Locate the cell with the specified text and output its (X, Y) center coordinate. 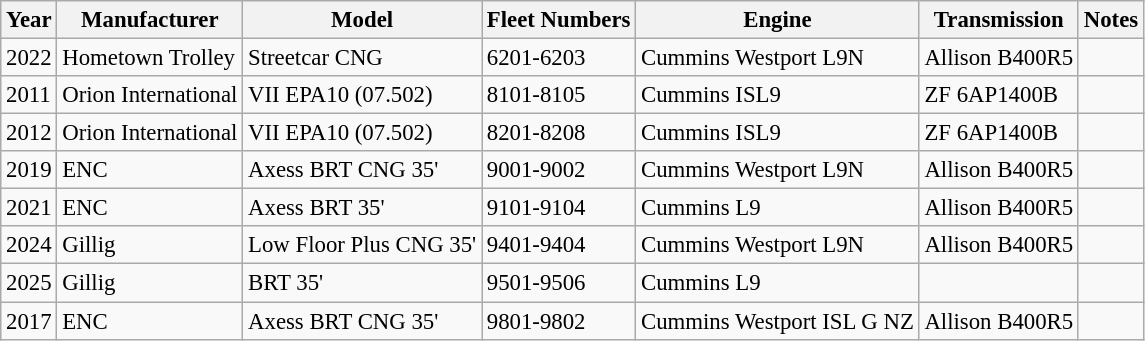
9101-9104 (559, 208)
Low Floor Plus CNG 35' (362, 245)
8201-8208 (559, 133)
2022 (29, 58)
Cummins Westport ISL G NZ (778, 321)
Fleet Numbers (559, 20)
BRT 35' (362, 283)
2017 (29, 321)
8101-8105 (559, 95)
2021 (29, 208)
9001-9002 (559, 170)
2011 (29, 95)
6201-6203 (559, 58)
Axess BRT 35' (362, 208)
Hometown Trolley (150, 58)
9801-9802 (559, 321)
Transmission (998, 20)
2019 (29, 170)
2012 (29, 133)
2025 (29, 283)
Notes (1110, 20)
Model (362, 20)
9501-9506 (559, 283)
9401-9404 (559, 245)
2024 (29, 245)
Engine (778, 20)
Streetcar CNG (362, 58)
Year (29, 20)
Manufacturer (150, 20)
